Capture the cell that displays the provided text and extract its (X, Y) central coordinate. 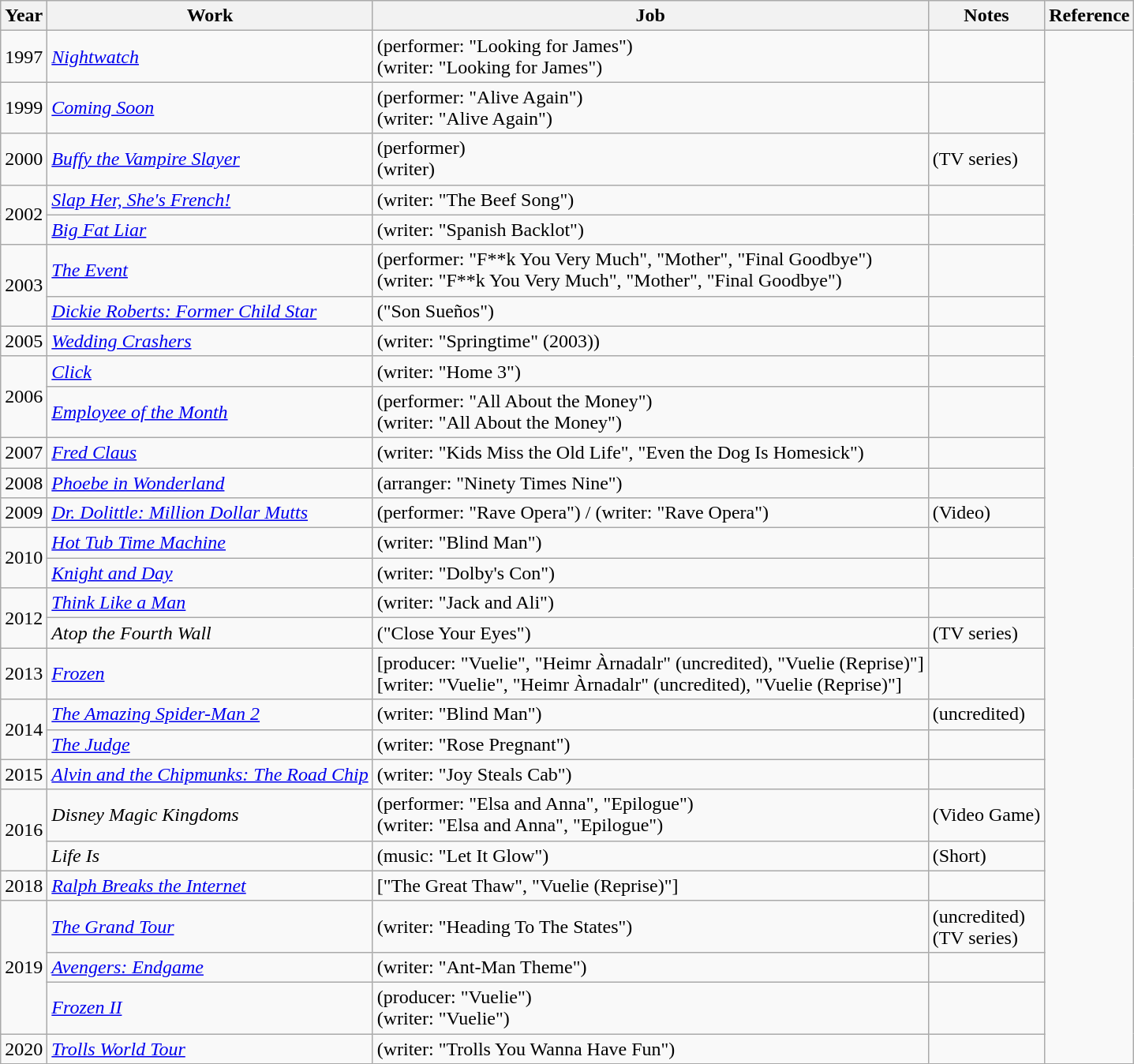
(performer)(writer) (650, 159)
2007 (24, 452)
Fred Claus (210, 452)
Dickie Roberts: Former Child Star (210, 311)
1999 (24, 107)
Avengers: Endgame (210, 967)
(performer: "Looking for James")(writer: "Looking for James") (650, 57)
2018 (24, 886)
Trolls World Tour (210, 1049)
Life Is (210, 856)
(music: "Let It Glow") (650, 856)
2010 (24, 558)
Disney Magic Kingdoms (210, 815)
2020 (24, 1049)
2003 (24, 286)
Atop the Fourth Wall (210, 633)
(writer: "The Beef Song") (650, 200)
The Judge (210, 744)
(Video Game) (986, 815)
(writer: "Kids Miss the Old Life", "Even the Dog Is Homesick") (650, 452)
Alvin and the Chipmunks: The Road Chip (210, 774)
Hot Tub Time Machine (210, 543)
Think Like a Man (210, 603)
2005 (24, 341)
(performer: "All About the Money")(writer: "All About the Money") (650, 412)
2006 (24, 396)
Dr. Dolittle: Million Dollar Mutts (210, 513)
Slap Her, She's French! (210, 200)
Year (24, 16)
(writer: "Ant-Man Theme") (650, 967)
(writer: "Trolls You Wanna Have Fun") (650, 1049)
1997 (24, 57)
(Video) (986, 513)
(arranger: "Ninety Times Nine") (650, 482)
Big Fat Liar (210, 230)
2002 (24, 215)
2014 (24, 729)
(uncredited)(TV series) (986, 927)
(Short) (986, 856)
Reference (1089, 16)
(uncredited) (986, 714)
Ralph Breaks the Internet (210, 886)
(writer: "Joy Steals Cab") (650, 774)
(writer: "Jack and Ali") (650, 603)
(producer: "Vuelie")(writer: "Vuelie") (650, 1007)
The Event (210, 270)
Job (650, 16)
(performer: "F**k You Very Much", "Mother", "Final Goodbye")(writer: "F**k You Very Much", "Mother", "Final Goodbye") (650, 270)
2008 (24, 482)
(writer: "Dolby's Con") (650, 573)
2012 (24, 618)
Notes (986, 16)
["The Great Thaw", "Vuelie (Reprise)"] (650, 886)
2019 (24, 967)
Frozen (210, 674)
Wedding Crashers (210, 341)
Click (210, 371)
Buffy the Vampire Slayer (210, 159)
(writer: "Home 3") (650, 371)
2009 (24, 513)
(writer: "Springtime" (2003)) (650, 341)
Phoebe in Wonderland (210, 482)
2015 (24, 774)
[producer: "Vuelie", "Heimr Àrnadalr" (uncredited), "Vuelie (Reprise)"][writer: "Vuelie", "Heimr Àrnadalr" (uncredited), "Vuelie (Reprise)"] (650, 674)
(performer: "Alive Again")(writer: "Alive Again") (650, 107)
Work (210, 16)
The Grand Tour (210, 927)
2000 (24, 159)
Knight and Day (210, 573)
2013 (24, 674)
(writer: "Rose Pregnant") (650, 744)
Coming Soon (210, 107)
("Son Sueños") (650, 311)
Frozen II (210, 1007)
Nightwatch (210, 57)
Employee of the Month (210, 412)
2016 (24, 830)
(performer: "Rave Opera") / (writer: "Rave Opera") (650, 513)
(writer: "Heading To The States") (650, 927)
(performer: "Elsa and Anna", "Epilogue")(writer: "Elsa and Anna", "Epilogue") (650, 815)
(writer: "Spanish Backlot") (650, 230)
The Amazing Spider-Man 2 (210, 714)
("Close Your Eyes") (650, 633)
